From the cell containing the given text, extract its center point as [X, Y] coordinate. 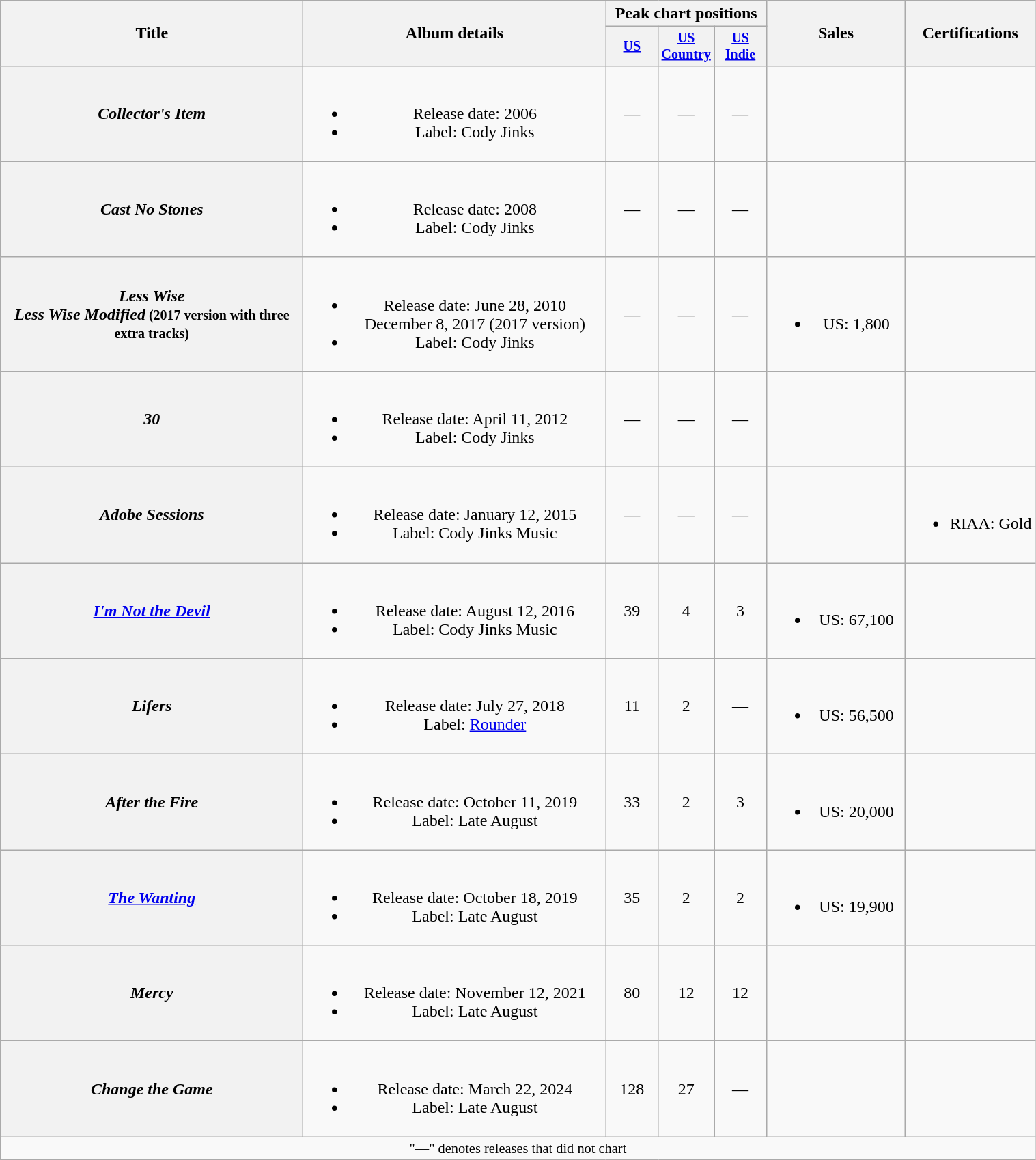
US Indie [740, 46]
The Wanting [152, 898]
11 [632, 706]
Release date: October 11, 2019Label: Late August [455, 802]
27 [686, 1089]
Release date: October 18, 2019Label: Late August [455, 898]
US: 1,800 [836, 314]
Collector's Item [152, 113]
Change the Game [152, 1089]
US: 20,000 [836, 802]
Less WiseLess Wise Modified (2017 version with three extra tracks) [152, 314]
Release date: 2008Label: Cody Jinks [455, 209]
Album details [455, 33]
4 [686, 611]
35 [632, 898]
30 [152, 419]
US: 67,100 [836, 611]
RIAA: Gold [970, 515]
Mercy [152, 993]
US: 56,500 [836, 706]
Release date: July 27, 2018Label: Rounder [455, 706]
Lifers [152, 706]
Certifications [970, 33]
Release date: 2006Label: Cody Jinks [455, 113]
After the Fire [152, 802]
Release date: April 11, 2012Label: Cody Jinks [455, 419]
US: 19,900 [836, 898]
Release date: January 12, 2015Label: Cody Jinks Music [455, 515]
Release date: June 28, 2010December 8, 2017 (2017 version)Label: Cody Jinks [455, 314]
Title [152, 33]
80 [632, 993]
Cast No Stones [152, 209]
39 [632, 611]
Sales [836, 33]
Release date: August 12, 2016Label: Cody Jinks Music [455, 611]
Release date: March 22, 2024Label: Late August [455, 1089]
Adobe Sessions [152, 515]
US Country [686, 46]
Release date: November 12, 2021Label: Late August [455, 993]
Peak chart positions [686, 14]
"—" denotes releases that did not chart [518, 1148]
33 [632, 802]
US [632, 46]
128 [632, 1089]
I'm Not the Devil [152, 611]
